Determine the [x, y] coordinate at the center of the cell enclosing the given text.  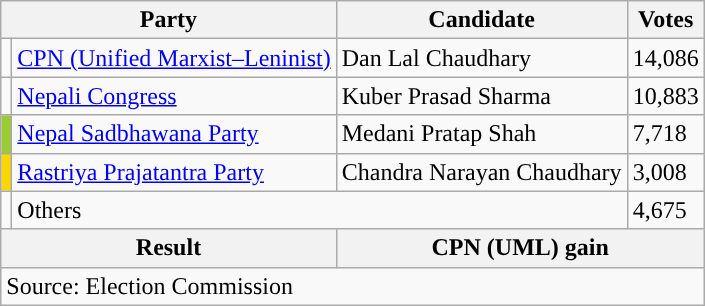
10,883 [666, 96]
Candidate [482, 20]
7,718 [666, 134]
CPN (Unified Marxist–Leninist) [174, 58]
Kuber Prasad Sharma [482, 96]
Votes [666, 20]
14,086 [666, 58]
Source: Election Commission [352, 286]
Dan Lal Chaudhary [482, 58]
3,008 [666, 172]
Chandra Narayan Chaudhary [482, 172]
Nepal Sadbhawana Party [174, 134]
Rastriya Prajatantra Party [174, 172]
CPN (UML) gain [520, 248]
4,675 [666, 210]
Result [168, 248]
Others [320, 210]
Party [168, 20]
Nepali Congress [174, 96]
Medani Pratap Shah [482, 134]
